Output the (X, Y) coordinate of the center of the cell containing the given text.  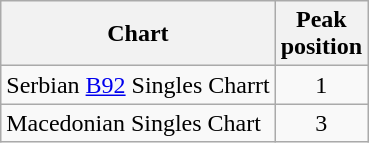
Chart (138, 34)
Peakposition (321, 34)
Macedonian Singles Chart (138, 123)
Serbian B92 Singles Charrt (138, 85)
3 (321, 123)
1 (321, 85)
